Pinpoint the cell where the given text exists, returning its (x, y) midpoint coordinate. 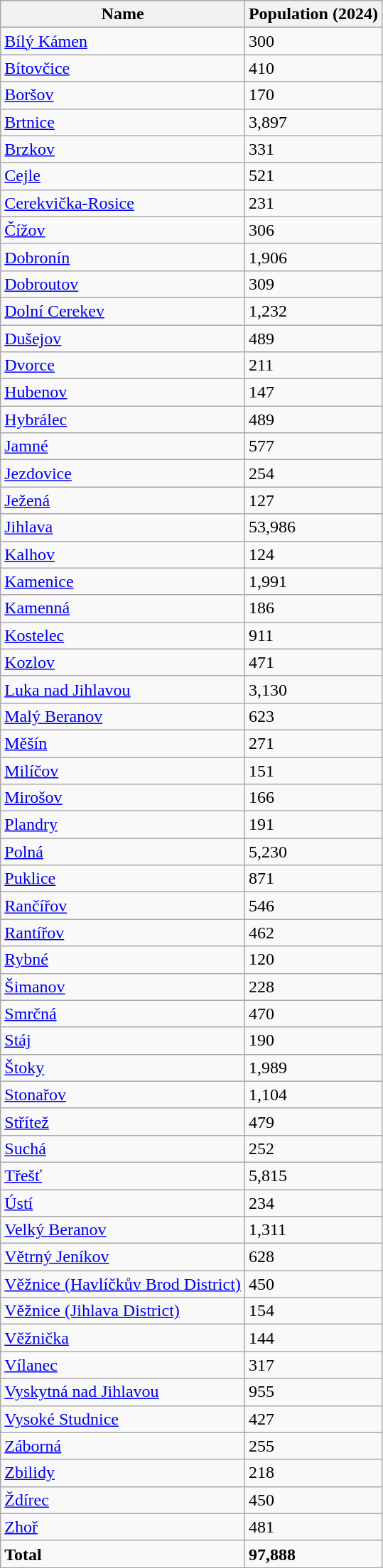
254 (313, 473)
1,989 (313, 1068)
Boršov (123, 95)
Kozlov (123, 662)
Brtnice (123, 122)
120 (313, 960)
Total (123, 1554)
Stáj (123, 1041)
Dobronín (123, 257)
Štoky (123, 1068)
1,991 (313, 581)
623 (313, 716)
Rantířov (123, 933)
Záborná (123, 1446)
309 (313, 284)
Plandry (123, 825)
166 (313, 798)
Věžnice (Havlíčkův Brod District) (123, 1284)
Jezdovice (123, 473)
479 (313, 1122)
Rančířov (123, 906)
Zhoř (123, 1527)
521 (313, 176)
427 (313, 1419)
Věžnička (123, 1338)
190 (313, 1041)
Milíčov (123, 770)
955 (313, 1392)
Malý Beranov (123, 716)
462 (313, 933)
3,897 (313, 122)
Polná (123, 852)
170 (313, 95)
Stonařov (123, 1095)
Vyskytná nad Jihlavou (123, 1392)
Population (2024) (313, 14)
211 (313, 366)
147 (313, 393)
331 (313, 149)
Větrný Jeníkov (123, 1257)
Dolní Cerekev (123, 311)
218 (313, 1473)
Dušejov (123, 339)
231 (313, 203)
Cejle (123, 176)
Šimanov (123, 987)
546 (313, 906)
3,130 (313, 689)
Kamenice (123, 581)
Hybrálec (123, 420)
151 (313, 770)
Střítež (123, 1122)
1,232 (313, 311)
Name (123, 14)
234 (313, 1203)
Puklice (123, 879)
5,815 (313, 1175)
1,104 (313, 1095)
Měšín (123, 743)
Jihlava (123, 527)
Smrčná (123, 1014)
271 (313, 743)
154 (313, 1311)
Ježená (123, 500)
5,230 (313, 852)
Dobroutov (123, 284)
127 (313, 500)
306 (313, 230)
124 (313, 554)
Kamenná (123, 608)
186 (313, 608)
471 (313, 662)
300 (313, 41)
Věžnice (Jihlava District) (123, 1311)
Hubenov (123, 393)
191 (313, 825)
Dvorce (123, 366)
Zbilidy (123, 1473)
Jamné (123, 446)
Luka nad Jihlavou (123, 689)
144 (313, 1338)
Vílanec (123, 1365)
Cerekvička-Rosice (123, 203)
Velký Beranov (123, 1230)
255 (313, 1446)
628 (313, 1257)
Bítovčice (123, 68)
911 (313, 635)
Rybné (123, 960)
577 (313, 446)
Kostelec (123, 635)
Mirošov (123, 798)
1,906 (313, 257)
317 (313, 1365)
Vysoké Studnice (123, 1419)
1,311 (313, 1230)
Třešť (123, 1175)
481 (313, 1527)
871 (313, 879)
Suchá (123, 1148)
410 (313, 68)
252 (313, 1148)
Ždírec (123, 1500)
53,986 (313, 527)
Brzkov (123, 149)
Bílý Kámen (123, 41)
228 (313, 987)
97,888 (313, 1554)
Ústí (123, 1203)
Kalhov (123, 554)
Čížov (123, 230)
470 (313, 1014)
